Determine the [X, Y] coordinate at the center of the cell enclosing the given text.  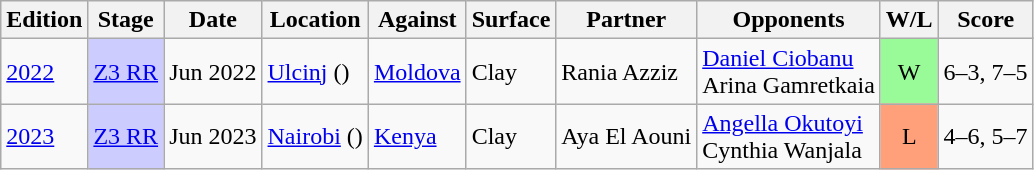
Surface [511, 20]
Opponents [789, 20]
2023 [44, 136]
Date [213, 20]
Jun 2022 [213, 72]
Aya El Aouni [626, 136]
4–6, 5–7 [986, 136]
Daniel Ciobanu Arina Gamretkaia [789, 72]
Edition [44, 20]
Rania Azziz [626, 72]
Jun 2023 [213, 136]
Angella Okutoyi Cynthia Wanjala [789, 136]
Location [315, 20]
Partner [626, 20]
W [909, 72]
2022 [44, 72]
Stage [126, 20]
Against [417, 20]
Moldova [417, 72]
W/L [909, 20]
Ulcinj () [315, 72]
Score [986, 20]
L [909, 136]
Nairobi () [315, 136]
Kenya [417, 136]
6–3, 7–5 [986, 72]
